Determine the [x, y] coordinate at the center of the cell enclosing the given text.  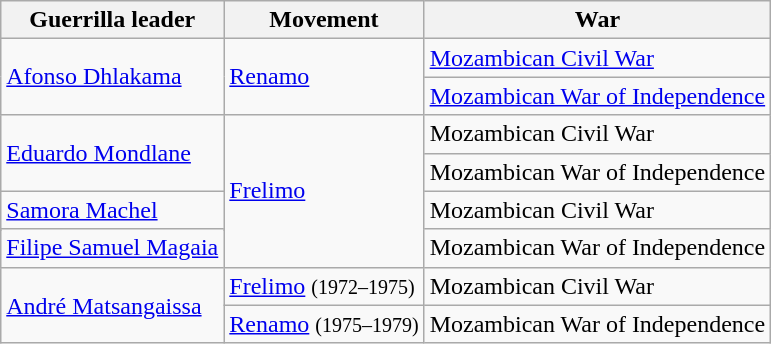
Samora Machel [112, 210]
War [598, 20]
Guerrilla leader [112, 20]
André Matsangaissa [112, 305]
Movement [324, 20]
Renamo (1975–1979) [324, 324]
Eduardo Mondlane [112, 153]
Frelimo (1972–1975) [324, 286]
Frelimo [324, 191]
Renamo [324, 77]
Afonso Dhlakama [112, 77]
Filipe Samuel Magaia [112, 248]
